Locate the cell with the specified text and output its [x, y] center coordinate. 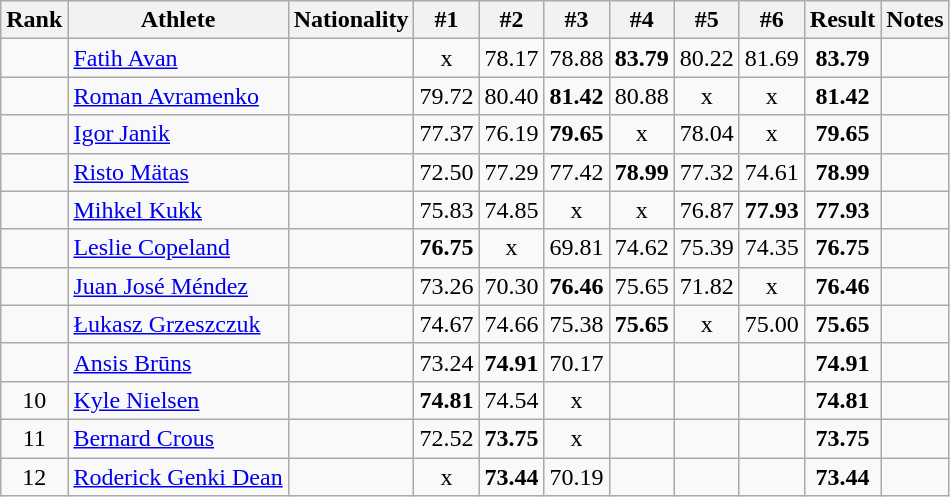
#4 [642, 20]
78.88 [576, 58]
Igor Janik [178, 134]
80.40 [512, 96]
76.87 [706, 210]
Łukasz Grzeszczuk [178, 324]
Roman Avramenko [178, 96]
#1 [446, 20]
#2 [512, 20]
80.22 [706, 58]
78.17 [512, 58]
77.42 [576, 172]
73.24 [446, 362]
70.30 [512, 286]
80.88 [642, 96]
72.50 [446, 172]
Risto Mätas [178, 172]
74.62 [642, 248]
81.69 [772, 58]
77.32 [706, 172]
Mihkel Kukk [178, 210]
12 [34, 477]
75.38 [576, 324]
76.19 [512, 134]
Roderick Genki Dean [178, 477]
74.85 [512, 210]
72.52 [446, 438]
70.19 [576, 477]
#3 [576, 20]
73.26 [446, 286]
Leslie Copeland [178, 248]
74.66 [512, 324]
#6 [772, 20]
Notes [915, 20]
Rank [34, 20]
11 [34, 438]
Kyle Nielsen [178, 400]
75.39 [706, 248]
10 [34, 400]
74.67 [446, 324]
69.81 [576, 248]
Bernard Crous [178, 438]
Result [842, 20]
78.04 [706, 134]
75.00 [772, 324]
Fatih Avan [178, 58]
Nationality [351, 20]
71.82 [706, 286]
#5 [706, 20]
77.37 [446, 134]
Juan José Méndez [178, 286]
79.72 [446, 96]
74.61 [772, 172]
Athlete [178, 20]
74.35 [772, 248]
70.17 [576, 362]
77.29 [512, 172]
74.54 [512, 400]
75.83 [446, 210]
Ansis Brūns [178, 362]
